Extract the [X, Y] coordinate from the center of the cell holding the provided text.  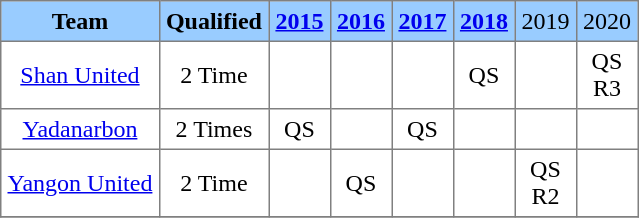
QSR3 [607, 75]
Team [80, 21]
QSR2 [546, 183]
2020 [607, 21]
Yadanarbon [80, 129]
Qualified [214, 21]
2015 [300, 21]
2019 [546, 21]
2016 [361, 21]
2 Times [214, 129]
Yangon United [80, 183]
2017 [423, 21]
Shan United [80, 75]
2018 [484, 21]
